Capture the cell that displays the provided text and extract its (X, Y) central coordinate. 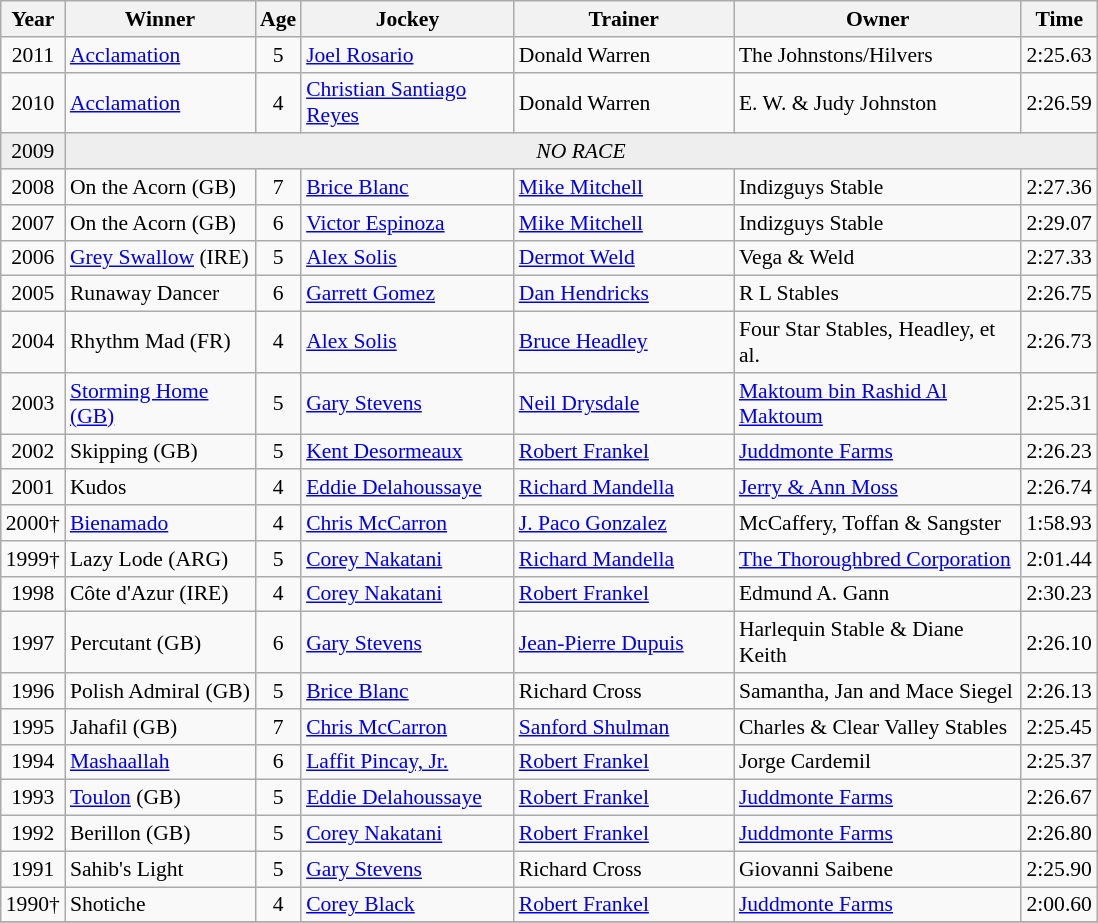
1999† (33, 559)
Jean-Pierre Dupuis (624, 642)
Skipping (GB) (160, 452)
Percutant (GB) (160, 642)
Neil Drysdale (624, 404)
2:25.45 (1058, 727)
Maktoum bin Rashid Al Maktoum (878, 404)
2:00.60 (1058, 905)
1994 (33, 762)
Jerry & Ann Moss (878, 488)
Laffit Pincay, Jr. (408, 762)
2:01.44 (1058, 559)
2001 (33, 488)
2:26.67 (1058, 798)
Rhythm Mad (FR) (160, 342)
Lazy Lode (ARG) (160, 559)
Vega & Weld (878, 258)
Jahafil (GB) (160, 727)
2:26.23 (1058, 452)
2008 (33, 187)
2:25.31 (1058, 404)
2011 (33, 55)
1992 (33, 834)
McCaffery, Toffan & Sangster (878, 523)
Storming Home (GB) (160, 404)
2:29.07 (1058, 223)
2003 (33, 404)
2006 (33, 258)
Age (278, 19)
Dan Hendricks (624, 294)
Kent Desormeaux (408, 452)
J. Paco Gonzalez (624, 523)
2:26.59 (1058, 102)
2:26.80 (1058, 834)
2:26.74 (1058, 488)
Mashaallah (160, 762)
Samantha, Jan and Mace Siegel (878, 691)
Jorge Cardemil (878, 762)
2010 (33, 102)
2:26.75 (1058, 294)
NO RACE (581, 152)
1996 (33, 691)
2:26.13 (1058, 691)
2:27.36 (1058, 187)
2:27.33 (1058, 258)
Côte d'Azur (IRE) (160, 594)
2:26.10 (1058, 642)
1997 (33, 642)
Garrett Gomez (408, 294)
Year (33, 19)
Edmund A. Gann (878, 594)
Grey Swallow (IRE) (160, 258)
The Thoroughbred Corporation (878, 559)
Jockey (408, 19)
1995 (33, 727)
Shotiche (160, 905)
Runaway Dancer (160, 294)
Christian Santiago Reyes (408, 102)
1998 (33, 594)
Toulon (GB) (160, 798)
Polish Admiral (GB) (160, 691)
Bruce Headley (624, 342)
2:30.23 (1058, 594)
E. W. & Judy Johnston (878, 102)
1990† (33, 905)
Giovanni Saibene (878, 869)
2005 (33, 294)
Trainer (624, 19)
2000† (33, 523)
2007 (33, 223)
Victor Espinoza (408, 223)
Winner (160, 19)
1991 (33, 869)
2:25.63 (1058, 55)
2002 (33, 452)
Berillon (GB) (160, 834)
R L Stables (878, 294)
Corey Black (408, 905)
2:25.90 (1058, 869)
Kudos (160, 488)
2:26.73 (1058, 342)
Sanford Shulman (624, 727)
Harlequin Stable & Diane Keith (878, 642)
Sahib's Light (160, 869)
1:58.93 (1058, 523)
Charles & Clear Valley Stables (878, 727)
Joel Rosario (408, 55)
2009 (33, 152)
The Johnstons/Hilvers (878, 55)
Time (1058, 19)
1993 (33, 798)
Dermot Weld (624, 258)
2004 (33, 342)
Four Star Stables, Headley, et al. (878, 342)
Owner (878, 19)
Bienamado (160, 523)
2:25.37 (1058, 762)
